Detect which cell encompasses the target text, then output its (X, Y) center coordinate. 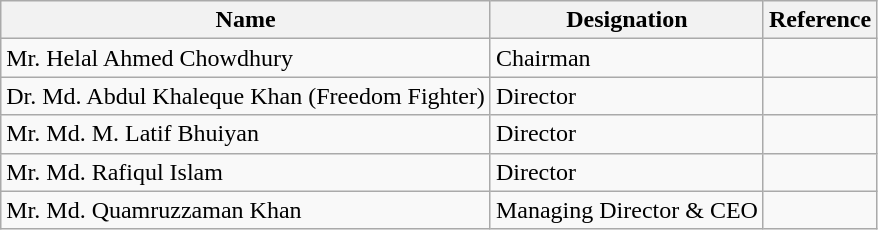
Mr. Md. Quamruzzaman Khan (246, 210)
Mr. Md. M. Latif Bhuiyan (246, 134)
Mr. Helal Ahmed Chowdhury (246, 58)
Reference (820, 20)
Managing Director & CEO (626, 210)
Mr. Md. Rafiqul Islam (246, 172)
Designation (626, 20)
Chairman (626, 58)
Name (246, 20)
Dr. Md. Abdul Khaleque Khan (Freedom Fighter) (246, 96)
